Return the [X, Y] coordinate for the center point of the cell that contains the specified text.  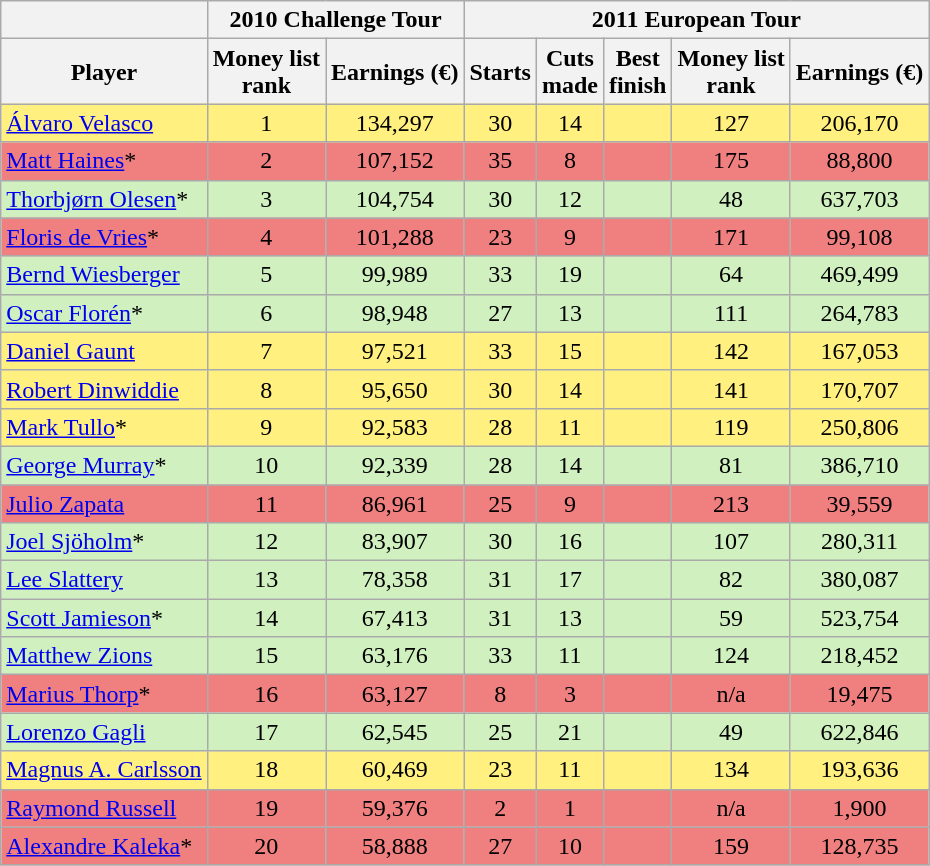
Marius Thorp* [104, 694]
20 [266, 846]
88,800 [859, 161]
Lee Slattery [104, 580]
469,499 [859, 275]
107,152 [395, 161]
Joel Sjöholm* [104, 542]
Cutsmade [570, 72]
134,297 [395, 123]
250,806 [859, 427]
7 [266, 351]
193,636 [859, 770]
Magnus A. Carlsson [104, 770]
Álvaro Velasco [104, 123]
622,846 [859, 732]
170,707 [859, 389]
60,469 [395, 770]
82 [731, 580]
78,358 [395, 580]
35 [500, 161]
Oscar Florén* [104, 313]
280,311 [859, 542]
171 [731, 237]
386,710 [859, 465]
62,545 [395, 732]
213 [731, 503]
63,176 [395, 656]
18 [266, 770]
107 [731, 542]
523,754 [859, 618]
95,650 [395, 389]
49 [731, 732]
637,703 [859, 199]
6 [266, 313]
124 [731, 656]
4 [266, 237]
Floris de Vries* [104, 237]
Lorenzo Gagli [104, 732]
104,754 [395, 199]
206,170 [859, 123]
39,559 [859, 503]
175 [731, 161]
99,989 [395, 275]
Bestfinish [637, 72]
2010 Challenge Tour [336, 20]
Thorbjørn Olesen* [104, 199]
67,413 [395, 618]
98,948 [395, 313]
134 [731, 770]
64 [731, 275]
5 [266, 275]
Mark Tullo* [104, 427]
58,888 [395, 846]
Starts [500, 72]
92,583 [395, 427]
Alexandre Kaleka* [104, 846]
167,053 [859, 351]
142 [731, 351]
21 [570, 732]
92,339 [395, 465]
Robert Dinwiddie [104, 389]
83,907 [395, 542]
59,376 [395, 808]
Scott Jamieson* [104, 618]
Bernd Wiesberger [104, 275]
Daniel Gaunt [104, 351]
101,288 [395, 237]
59 [731, 618]
86,961 [395, 503]
63,127 [395, 694]
159 [731, 846]
Julio Zapata [104, 503]
48 [731, 199]
1,900 [859, 808]
Matthew Zions [104, 656]
218,452 [859, 656]
81 [731, 465]
Raymond Russell [104, 808]
119 [731, 427]
111 [731, 313]
George Murray* [104, 465]
Player [104, 72]
128,735 [859, 846]
19,475 [859, 694]
97,521 [395, 351]
Matt Haines* [104, 161]
264,783 [859, 313]
141 [731, 389]
380,087 [859, 580]
2011 European Tour [696, 20]
99,108 [859, 237]
127 [731, 123]
